Locate the cell with the specified text and output its [x, y] center coordinate. 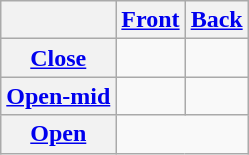
Open [58, 134]
Back [216, 20]
Front [150, 20]
Open-mid [58, 96]
Close [58, 58]
